Output the (x, y) coordinate of the center of the cell containing the given text.  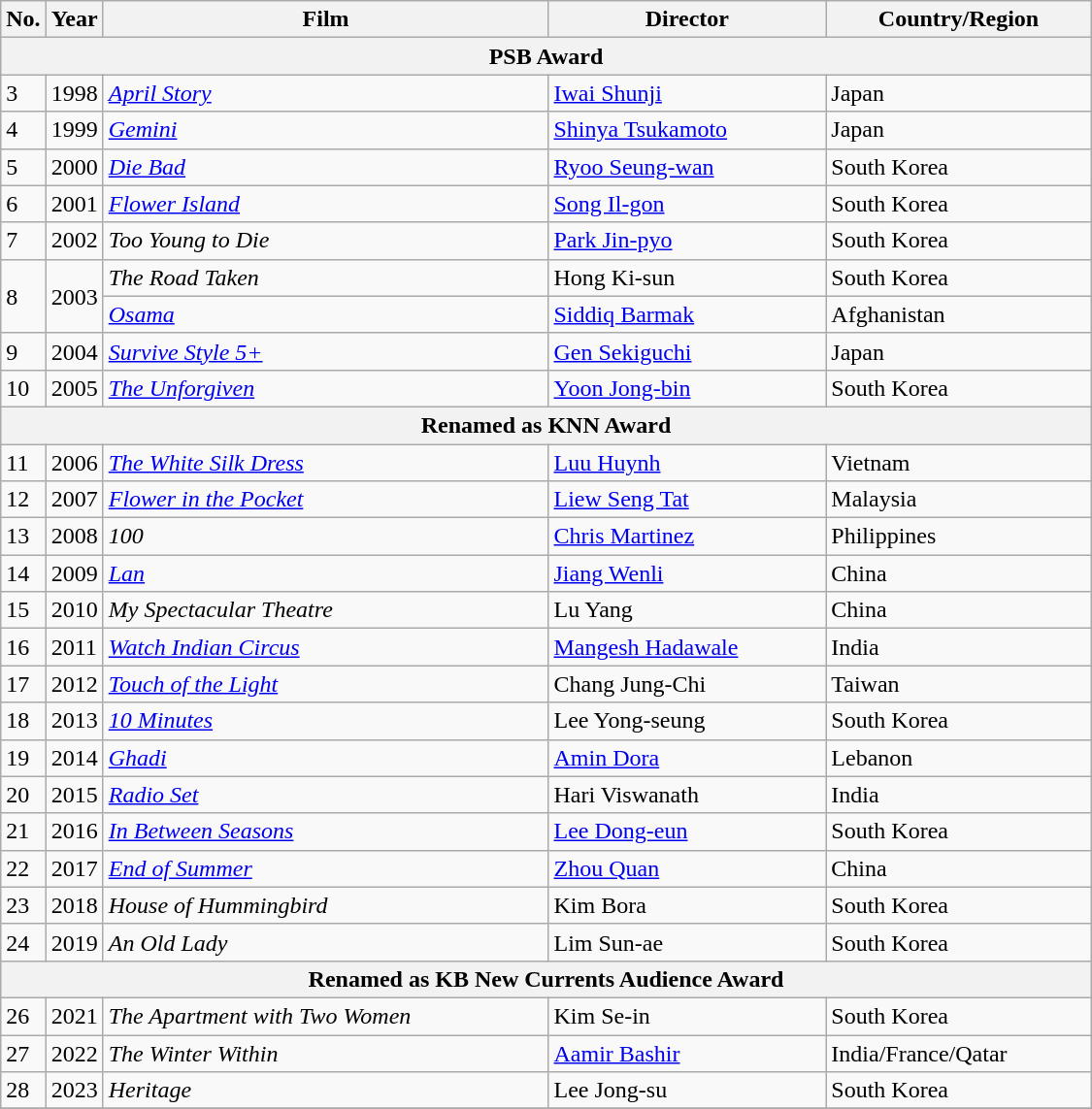
Die Bad (326, 167)
9 (23, 351)
Jiang Wenli (687, 573)
Heritage (326, 1091)
Gen Sekiguchi (687, 351)
1998 (74, 93)
2018 (74, 905)
Ryoo Seung-wan (687, 167)
Mangesh Hadawale (687, 647)
Lebanon (959, 758)
22 (23, 868)
10 (23, 388)
The White Silk Dress (326, 463)
10 Minutes (326, 721)
2010 (74, 610)
8 (23, 296)
Vietnam (959, 463)
2007 (74, 500)
Year (74, 19)
1999 (74, 130)
Flower Island (326, 204)
Renamed as KB New Currents Audience Award (546, 979)
Afghanistan (959, 314)
The Apartment with Two Women (326, 1016)
The Unforgiven (326, 388)
11 (23, 463)
14 (23, 573)
Lee Yong-seung (687, 721)
Lee Jong-su (687, 1091)
My Spectacular Theatre (326, 610)
Film (326, 19)
April Story (326, 93)
17 (23, 684)
2015 (74, 795)
2006 (74, 463)
Touch of the Light (326, 684)
Too Young to Die (326, 241)
House of Hummingbird (326, 905)
Luu Huynh (687, 463)
16 (23, 647)
The Road Taken (326, 277)
100 (326, 537)
Park Jin-pyo (687, 241)
2011 (74, 647)
2000 (74, 167)
An Old Lady (326, 942)
Gemini (326, 130)
2002 (74, 241)
19 (23, 758)
No. (23, 19)
28 (23, 1091)
Director (687, 19)
The Winter Within (326, 1053)
Aamir Bashir (687, 1053)
Zhou Quan (687, 868)
Liew Seng Tat (687, 500)
2013 (74, 721)
Renamed as KNN Award (546, 425)
In Between Seasons (326, 832)
23 (23, 905)
Survive Style 5+ (326, 351)
Lee Dong-eun (687, 832)
Country/Region (959, 19)
Lim Sun-ae (687, 942)
Ghadi (326, 758)
2019 (74, 942)
3 (23, 93)
5 (23, 167)
13 (23, 537)
Watch Indian Circus (326, 647)
Chang Jung-Chi (687, 684)
15 (23, 610)
Taiwan (959, 684)
Siddiq Barmak (687, 314)
2016 (74, 832)
27 (23, 1053)
Philippines (959, 537)
Hong Ki-sun (687, 277)
Lu Yang (687, 610)
2017 (74, 868)
6 (23, 204)
2003 (74, 296)
2014 (74, 758)
India/France/Qatar (959, 1053)
2004 (74, 351)
Iwai Shunji (687, 93)
2012 (74, 684)
Yoon Jong-bin (687, 388)
PSB Award (546, 56)
26 (23, 1016)
End of Summer (326, 868)
Kim Bora (687, 905)
Song Il-gon (687, 204)
2022 (74, 1053)
4 (23, 130)
Chris Martinez (687, 537)
Flower in the Pocket (326, 500)
Malaysia (959, 500)
7 (23, 241)
21 (23, 832)
24 (23, 942)
Kim Se-in (687, 1016)
2008 (74, 537)
2009 (74, 573)
Lan (326, 573)
2001 (74, 204)
Shinya Tsukamoto (687, 130)
2005 (74, 388)
Radio Set (326, 795)
20 (23, 795)
2023 (74, 1091)
18 (23, 721)
Amin Dora (687, 758)
Osama (326, 314)
12 (23, 500)
Hari Viswanath (687, 795)
2021 (74, 1016)
